Return [X, Y] of the center of cell containing provided text 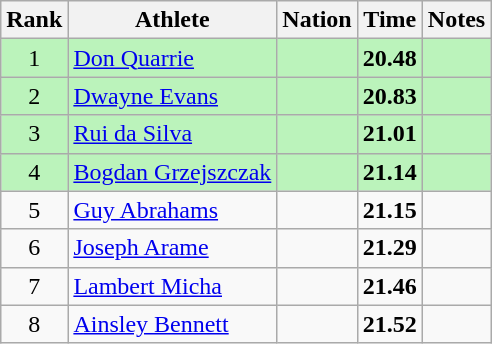
Don Quarrie [172, 58]
21.46 [390, 286]
4 [34, 172]
3 [34, 134]
Lambert Micha [172, 286]
7 [34, 286]
5 [34, 210]
21.15 [390, 210]
Bogdan Grzejszczak [172, 172]
Rui da Silva [172, 134]
21.29 [390, 248]
Dwayne Evans [172, 96]
Joseph Arame [172, 248]
Guy Abrahams [172, 210]
Time [390, 20]
6 [34, 248]
21.52 [390, 324]
8 [34, 324]
Ainsley Bennett [172, 324]
21.01 [390, 134]
1 [34, 58]
Notes [456, 20]
Rank [34, 20]
Nation [317, 20]
21.14 [390, 172]
20.48 [390, 58]
Athlete [172, 20]
2 [34, 96]
20.83 [390, 96]
